Pinpoint the cell where the given text exists, returning its [X, Y] midpoint coordinate. 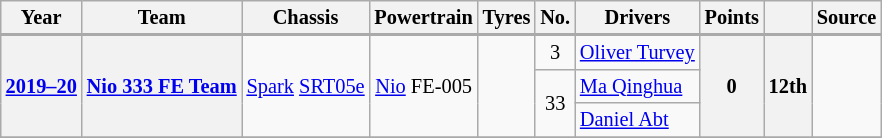
12th [788, 86]
Year [42, 17]
Nio 333 FE Team [162, 86]
3 [555, 52]
Nio FE-005 [424, 86]
Tyres [507, 17]
0 [732, 86]
Daniel Abt [638, 120]
2019–20 [42, 86]
Chassis [306, 17]
Oliver Turvey [638, 52]
Ma Qinghua [638, 86]
Source [846, 17]
Points [732, 17]
Team [162, 17]
No. [555, 17]
33 [555, 102]
Drivers [638, 17]
Powertrain [424, 17]
Spark SRT05e [306, 86]
